Identify which cell holds the provided text, then report its (x, y) central coordinate. 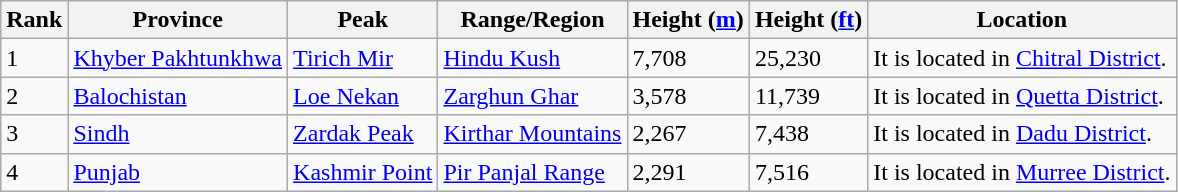
Province (178, 20)
Tirich Mir (363, 58)
2,291 (688, 172)
It is located in Murree District. (1022, 172)
7,708 (688, 58)
Balochistan (178, 96)
11,739 (808, 96)
4 (34, 172)
Zarghun Ghar (532, 96)
1 (34, 58)
It is located in Dadu District. (1022, 134)
Peak (363, 20)
7,516 (808, 172)
3,578 (688, 96)
Location (1022, 20)
Kirthar Mountains (532, 134)
Kashmir Point (363, 172)
Range/Region (532, 20)
Height (ft) (808, 20)
2 (34, 96)
25,230 (808, 58)
Height (m) (688, 20)
3 (34, 134)
Khyber Pakhtunkhwa (178, 58)
Loe Nekan (363, 96)
Hindu Kush (532, 58)
Rank (34, 20)
It is located in Quetta District. (1022, 96)
7,438 (808, 134)
Punjab (178, 172)
Pir Panjal Range (532, 172)
It is located in Chitral District. (1022, 58)
2,267 (688, 134)
Sindh (178, 134)
Zardak Peak (363, 134)
